Capture the cell that displays the provided text and extract its (X, Y) central coordinate. 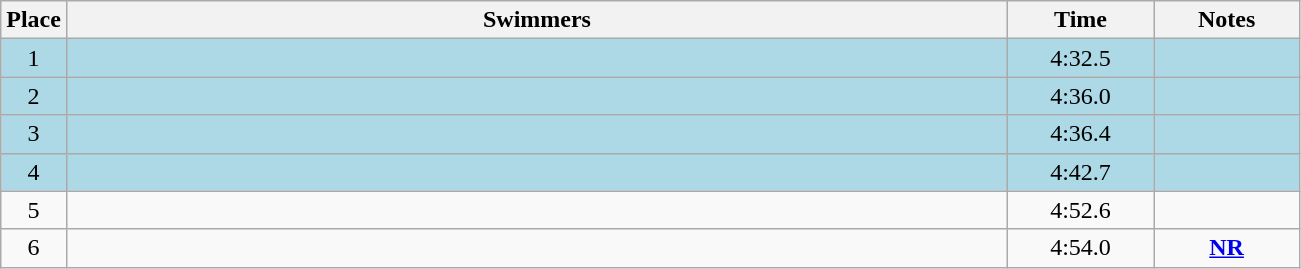
4 (34, 172)
Swimmers (536, 20)
4:42.7 (1081, 172)
5 (34, 210)
3 (34, 134)
4:32.5 (1081, 58)
Time (1081, 20)
1 (34, 58)
2 (34, 96)
4:54.0 (1081, 248)
4:52.6 (1081, 210)
4:36.0 (1081, 96)
NR (1227, 248)
Place (34, 20)
4:36.4 (1081, 134)
6 (34, 248)
Notes (1227, 20)
